Find where the given text appears and provide that cell's center as [X, Y] coordinate. 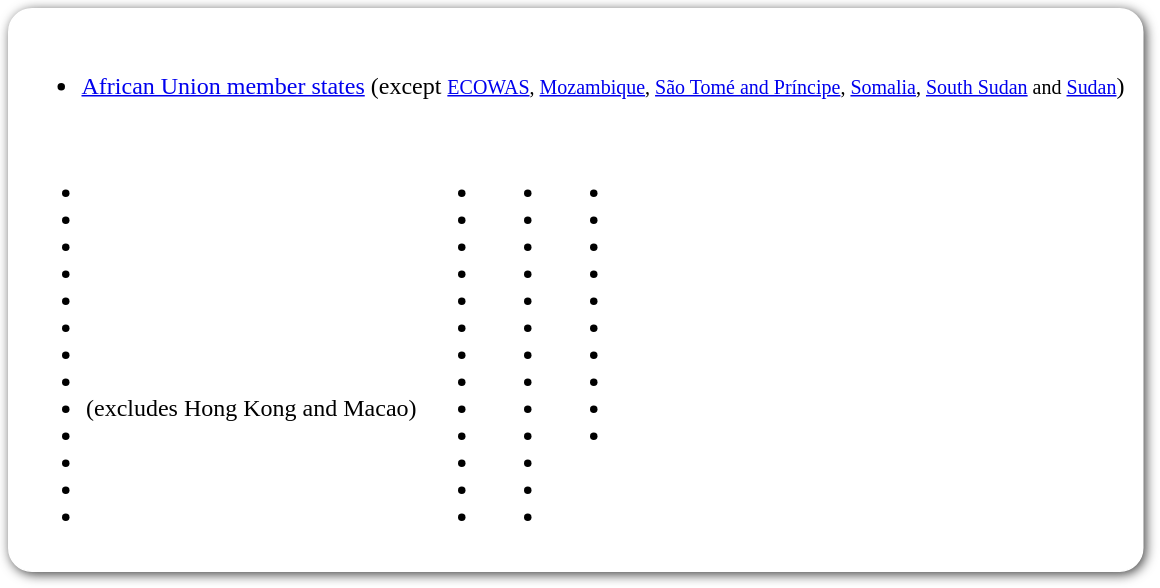
(excludes Hong Kong and Macao) [221, 340]
African Union member states (except ECOWAS, Mozambique, São Tomé and Príncipe, Somalia, South Sudan and Sudan) (excludes Hong Kong and Macao) [573, 290]
